Locate the cell with the specified text and output its [x, y] center coordinate. 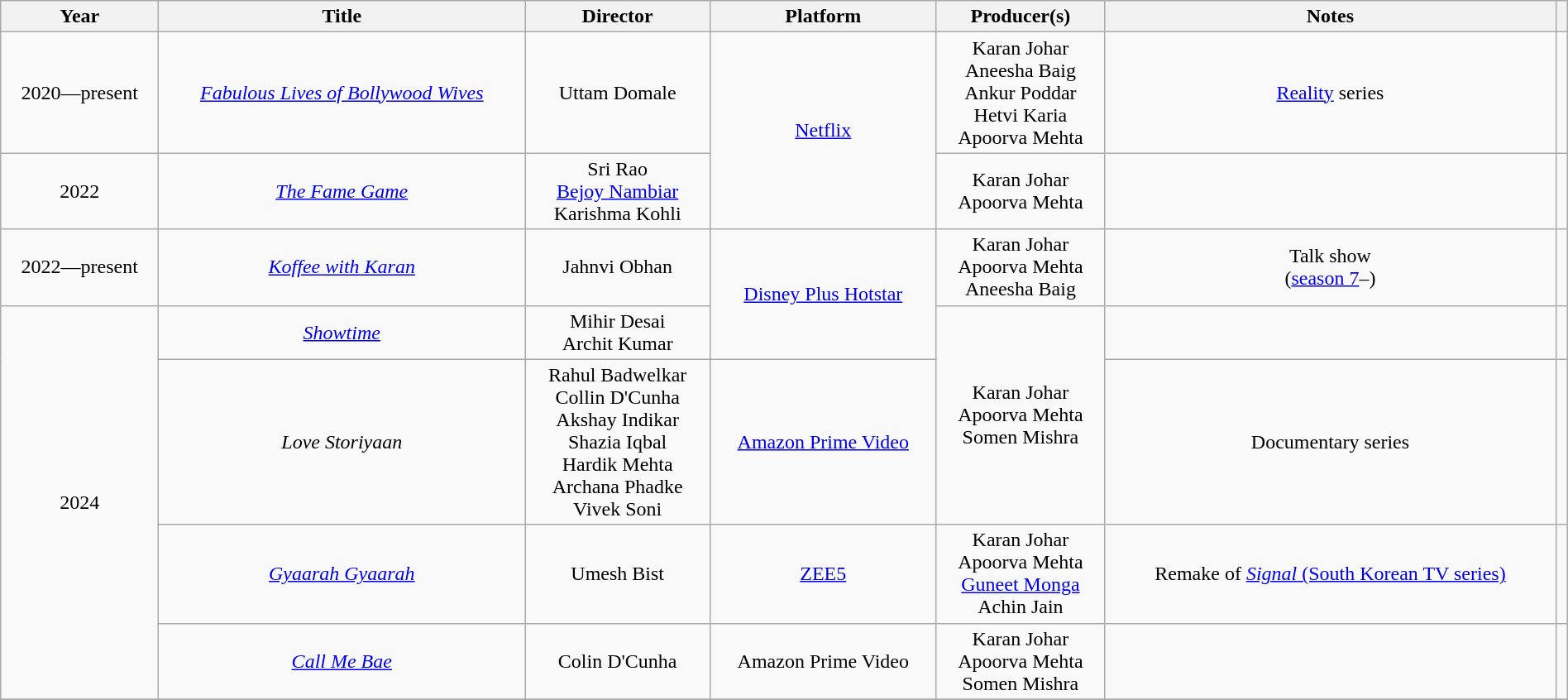
Fabulous Lives of Bollywood Wives [342, 93]
Karan Johar Apoorva Mehta Aneesha Baig [1021, 267]
2022—present [79, 267]
Karan JoharApoorva MehtaSomen Mishra [1021, 661]
ZEE5 [823, 574]
Reality series [1331, 93]
Karan Johar Apoorva Mehta Somen Mishra [1021, 415]
Rahul Badwelkar Collin D'Cunha Akshay Indikar Shazia Iqbal Hardik Mehta Archana Phadke Vivek Soni [618, 442]
2020—present [79, 93]
Jahnvi Obhan [618, 267]
Gyaarah Gyaarah [342, 574]
Sri Rao Bejoy Nambiar Karishma Kohli [618, 191]
Netflix [823, 131]
Title [342, 17]
Platform [823, 17]
Colin D'Cunha [618, 661]
Year [79, 17]
Love Storiyaan [342, 442]
The Fame Game [342, 191]
Karan JoharAneesha Baig Ankur PoddarHetvi Karia Apoorva Mehta [1021, 93]
Director [618, 17]
Call Me Bae [342, 661]
Documentary series [1331, 442]
Notes [1331, 17]
Umesh Bist [618, 574]
2024 [79, 502]
Talk show (season 7–) [1331, 267]
Karan JoharApoorva MehtaGuneet MongaAchin Jain [1021, 574]
2022 [79, 191]
Koffee with Karan [342, 267]
Remake of Signal (South Korean TV series) [1331, 574]
Producer(s) [1021, 17]
Showtime [342, 333]
Uttam Domale [618, 93]
Mihir Desai Archit Kumar [618, 333]
Karan Johar Apoorva Mehta [1021, 191]
Disney Plus Hotstar [823, 295]
